Locate the cell with the specified text and output its (X, Y) center coordinate. 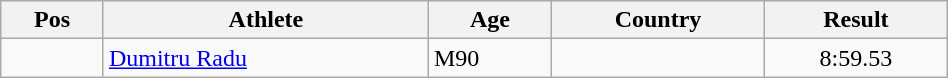
Country (658, 20)
8:59.53 (856, 58)
Age (490, 20)
Pos (52, 20)
Dumitru Radu (266, 58)
Result (856, 20)
M90 (490, 58)
Athlete (266, 20)
